Provide the [X, Y] coordinate of the cell's center where the given text is located.  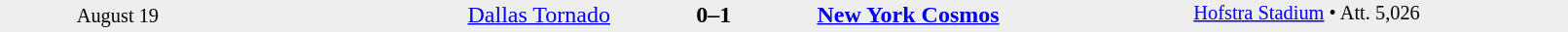
Dallas Tornado [424, 15]
0–1 [712, 15]
August 19 [118, 16]
New York Cosmos [1004, 15]
